For the text-containing cell, return its midpoint in (X, Y) coordinate format. 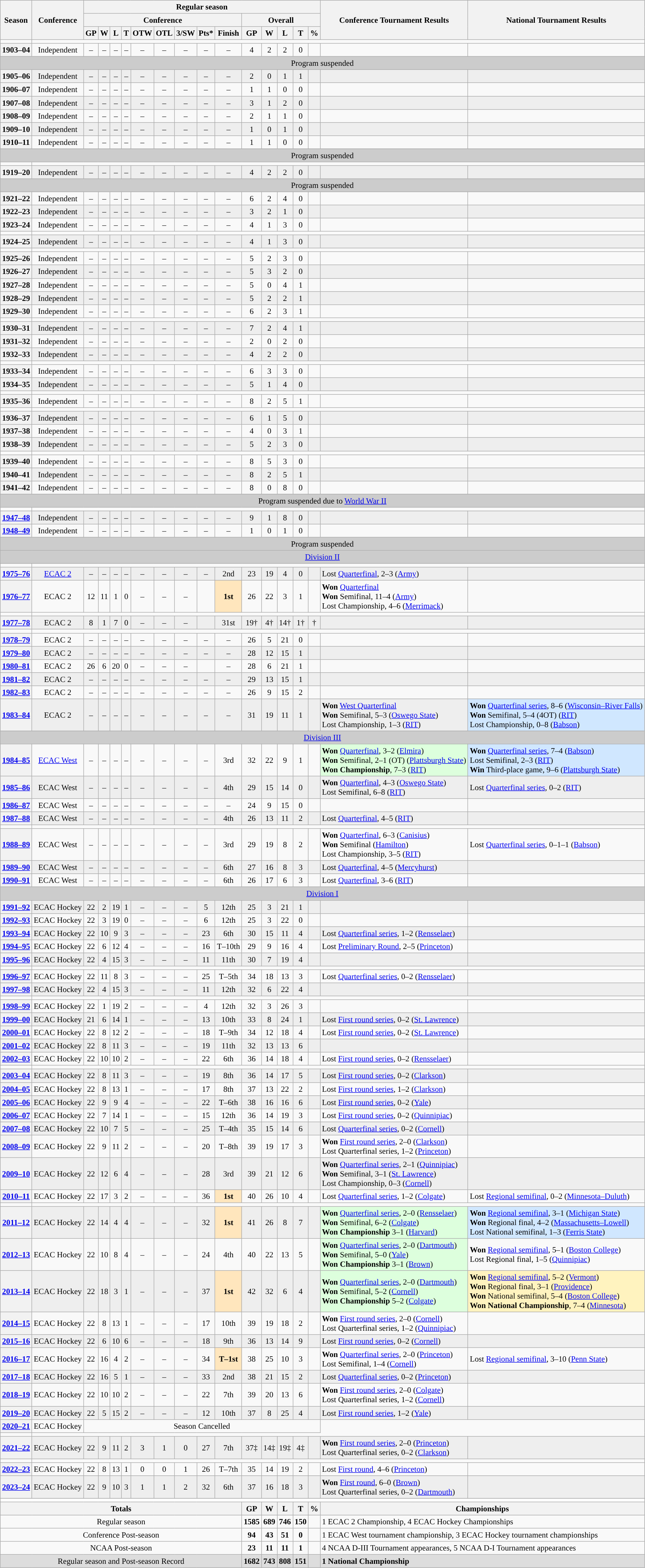
1989–90 (16, 867)
2000–01 (16, 1033)
OTL (164, 33)
1919–20 (16, 172)
2015–16 (16, 1341)
1941–42 (16, 487)
808 (285, 1561)
Lost Quarterfinal, 3–6 (RIT) (394, 881)
Lost Quarterfinal, 2–3 (Army) (394, 574)
1929–30 (16, 311)
Division I (322, 894)
1978–79 (16, 640)
2011–12 (16, 1223)
19† (251, 623)
Program suspended due to World War II (322, 501)
1977–78 (16, 623)
9th (228, 1341)
Lost Regional semifinal, 3–10 (Penn State) (556, 1359)
Season Cancelled (202, 1426)
150 (301, 1522)
Lost First round series, 1–2 (Yale) (394, 1413)
1991–92 (16, 907)
Won Quarterfinal series, 2–0 (Rensselaer)Won Semifinal, 6–2 (Colgate)Won Championship 3–1 (Harvard) (394, 1223)
Conference Tournament Results (394, 20)
† (314, 623)
43 (269, 1535)
4 NCAA D-III Tournament appearances, 5 NCAA D-I Tournament appearances (482, 1548)
Won First round, 6–0 (Brown)Lost Quarterfinal series, 0–2 (Dartmouth) (394, 1487)
1907–08 (16, 103)
Championships (482, 1509)
Lost First round series, 0–2 (Rensselaer) (394, 1059)
Division III (322, 738)
2017–18 (16, 1377)
51 (285, 1535)
Won First round series, 2–0 (Princeton)Lost Quarterfinal series, 0–2 (Clarkson) (394, 1447)
743 (269, 1561)
1982–83 (16, 692)
2005–06 (16, 1102)
1981–82 (16, 679)
1927–28 (16, 285)
T–9th (228, 1033)
2018–19 (16, 1395)
1984–85 (16, 760)
Won West Quarterfinal Won Semifinal, 5–3 (Oswego State)Lost Championship, 1–3 (RIT) (394, 715)
1980–81 (16, 666)
1924–25 (16, 242)
2022–23 (16, 1469)
1933–34 (16, 371)
2010–11 (16, 1196)
Won First round series, 2–0 (Cornell)Lost Quarterfinal series, 1–2 (Quinnipiac) (394, 1323)
Totals (121, 1509)
Won Quarterfinal series, 2–1 (Quinnipiac)Won Semifinal, 3–1 (St. Lawrence)Lost Championship, 0–3 (Cornell) (394, 1174)
T–8th (228, 1146)
Lost First round series, 0–2 (Clarkson) (394, 1076)
2021–22 (16, 1447)
1930–31 (16, 328)
Won Quarterfinal series, 2–0 (Dartmouth)Won Semifinal, 5–2 (Cornell)Won Championship 5–2 (Colgate) (394, 1291)
Lost Quarterfinal, 4–5 (RIT) (394, 818)
Lost First round series, 0–2 (Yale) (394, 1102)
Lost Quarterfinal series, 0–2 (Princeton) (394, 1377)
Division II (322, 557)
1975–76 (16, 574)
1998–99 (16, 1006)
2023–24 (16, 1487)
Lost Quarterfinal, 4–5 (Mercyhurst) (394, 867)
Lost Quarterfinal series, 1–2 (Rensselaer) (394, 933)
746 (285, 1522)
1985–86 (16, 787)
Lost Quarterfinal series, 0–2 (Cornell) (394, 1128)
Season (16, 20)
1 ECAC 2 Championship, 4 ECAC Hockey Championships (482, 1522)
2001–02 (16, 1046)
1996–97 (16, 976)
1926–27 (16, 272)
Won Quarterfinal series, 8–6 (Wisconsin–River Falls)Won Semifinal, 5–4 (4OT) (RIT)Lost Championship, 0–8 (Babson) (556, 715)
Lost First round series, 0–2 (Quinnipiac) (394, 1115)
1935–36 (16, 401)
1986–87 (16, 806)
2014–15 (16, 1323)
1997–98 (16, 990)
1† (301, 623)
T–5th (228, 976)
1939–40 (16, 461)
2016–17 (16, 1359)
1976–77 (16, 597)
T–10th (228, 946)
Won Quarterfinal series, 7–4 (Babson)Lost Semifinal, 2–3 (RIT)Win Third-place game, 9–6 (Plattsburgh State) (556, 760)
Lost Quarterfinal series, 0–2 (Rensselaer) (394, 976)
2002–03 (16, 1059)
1905–06 (16, 77)
1994–95 (16, 946)
3/SW (186, 33)
Finish (228, 33)
1987–88 (16, 818)
1921–22 (16, 198)
689 (269, 1522)
Lost Quarterfinal series, 0–1–1 (Babson) (556, 845)
Won Quarterfinal Won Semifinal, 11–4 (Army)Lost Championship, 4–6 (Merrimack) (394, 597)
1910–11 (16, 142)
1993–94 (16, 933)
1 National Championship (482, 1561)
Won Quarterfinal series, 2–0 (Dartmouth)Won Semifinal, 5–0 (Yale)Won Championship 3–1 (Brown) (394, 1255)
94 (251, 1535)
1585 (251, 1522)
2008–09 (16, 1146)
Won Quarterfinal series, 2–0 (Princeton)Lost Semifinal, 1–4 (Cornell) (394, 1359)
Won Quarterfinal, 3–2 (Elmira)Won Semifinal, 2–1 (OT) (Plattsburgh State)Won Championship, 7–3 (RIT) (394, 760)
151 (301, 1561)
1909–10 (16, 129)
1 ECAC West tournament championship, 3 ECAC Hockey tournament championships (482, 1535)
42 (251, 1291)
Won First round series, 2–0 (Clarkson)Lost Quarterfinal series, 1–2 (Princeton) (394, 1146)
1922–23 (16, 212)
1979–80 (16, 653)
1938–39 (16, 444)
4‡ (301, 1447)
1923–24 (16, 225)
1936–37 (16, 418)
1903–04 (16, 50)
Lost Preliminary Round, 2–5 (Princeton) (394, 946)
Lost First round series, 1–2 (Clarkson) (394, 1089)
1682 (251, 1561)
Lost First round series, 0–2 (Cornell) (394, 1341)
14† (285, 623)
Pts* (206, 33)
1925–26 (16, 259)
Regular season and Post-season Record (121, 1561)
1932–33 (16, 354)
T–7th (228, 1469)
Won Quarterfinal, 6–3 (Canisius)Won Semifinal (Hamilton)Lost Championship, 3–5 (RIT) (394, 845)
1908–09 (16, 116)
1999–00 (16, 1020)
1906–07 (16, 90)
31st (228, 623)
2004–05 (16, 1089)
2003–04 (16, 1076)
2012–13 (16, 1255)
19‡ (285, 1447)
2013–14 (16, 1291)
1928–29 (16, 298)
OTW (142, 33)
T–1st (228, 1359)
Won Quarterfinal, 4–3 (Oswego State)Lost Semifinal, 6–8 (RIT) (394, 787)
1995–96 (16, 959)
2019–20 (16, 1413)
37‡ (251, 1447)
1988–89 (16, 845)
T–6th (228, 1102)
4† (269, 623)
Lost Regional semifinal, 0–2 (Minnesota–Duluth) (556, 1196)
1931–32 (16, 341)
2020–21 (16, 1426)
2006–07 (16, 1115)
Overall (281, 20)
T–4th (228, 1128)
1992–93 (16, 920)
41 (251, 1223)
Won First round series, 2–0 (Colgate)Lost Quarterfinal series, 1–2 (Cornell) (394, 1395)
2009–10 (16, 1174)
Lost First round, 4–6 (Princeton) (394, 1469)
Conference Post-season (121, 1535)
1947–48 (16, 518)
31 (251, 715)
1990–91 (16, 881)
Won Regional semifinal, 3–1 (Michigan State)Won Regional final, 4–2 (Massachusetts–Lowell)Lost National semifinal, 1–3 (Ferris State) (556, 1223)
Lost Quarterfinal series, 0–2 (RIT) (556, 787)
NCAA Post-season (121, 1548)
14‡ (269, 1447)
1940–41 (16, 474)
1983–84 (16, 715)
Lost Quarterfinal series, 1–2 (Colgate) (394, 1196)
1934–35 (16, 385)
National Tournament Results (556, 20)
2007–08 (16, 1128)
1948–49 (16, 531)
Won Regional semifinal, 5–1 (Boston College)Lost Regional final, 1–5 (Quinnipiac) (556, 1255)
1937–38 (16, 431)
